Output the [X, Y] coordinate of the center of the cell containing the given text.  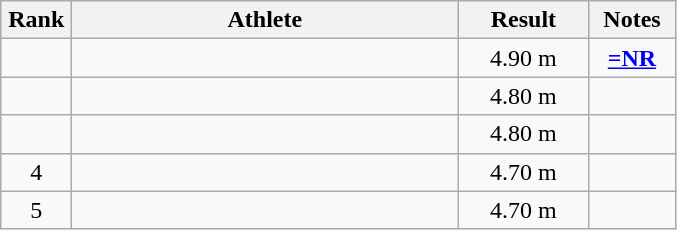
4.90 m [524, 58]
=NR [632, 58]
Result [524, 20]
4 [36, 172]
Athlete [265, 20]
Rank [36, 20]
Notes [632, 20]
5 [36, 210]
